Identify which cell holds the provided text, then report its (X, Y) central coordinate. 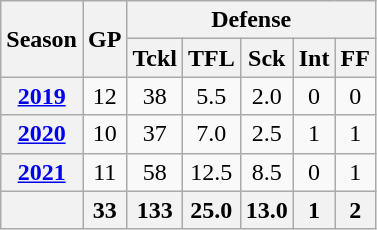
2.0 (266, 96)
Sck (266, 58)
8.5 (266, 172)
2021 (42, 172)
Int (314, 58)
2019 (42, 96)
GP (104, 39)
13.0 (266, 210)
Season (42, 39)
11 (104, 172)
2.5 (266, 134)
12 (104, 96)
33 (104, 210)
5.5 (211, 96)
38 (155, 96)
2020 (42, 134)
FF (355, 58)
Defense (251, 20)
10 (104, 134)
58 (155, 172)
25.0 (211, 210)
Tckl (155, 58)
12.5 (211, 172)
37 (155, 134)
133 (155, 210)
TFL (211, 58)
7.0 (211, 134)
2 (355, 210)
